Detect which cell encompasses the target text, then output its [x, y] center coordinate. 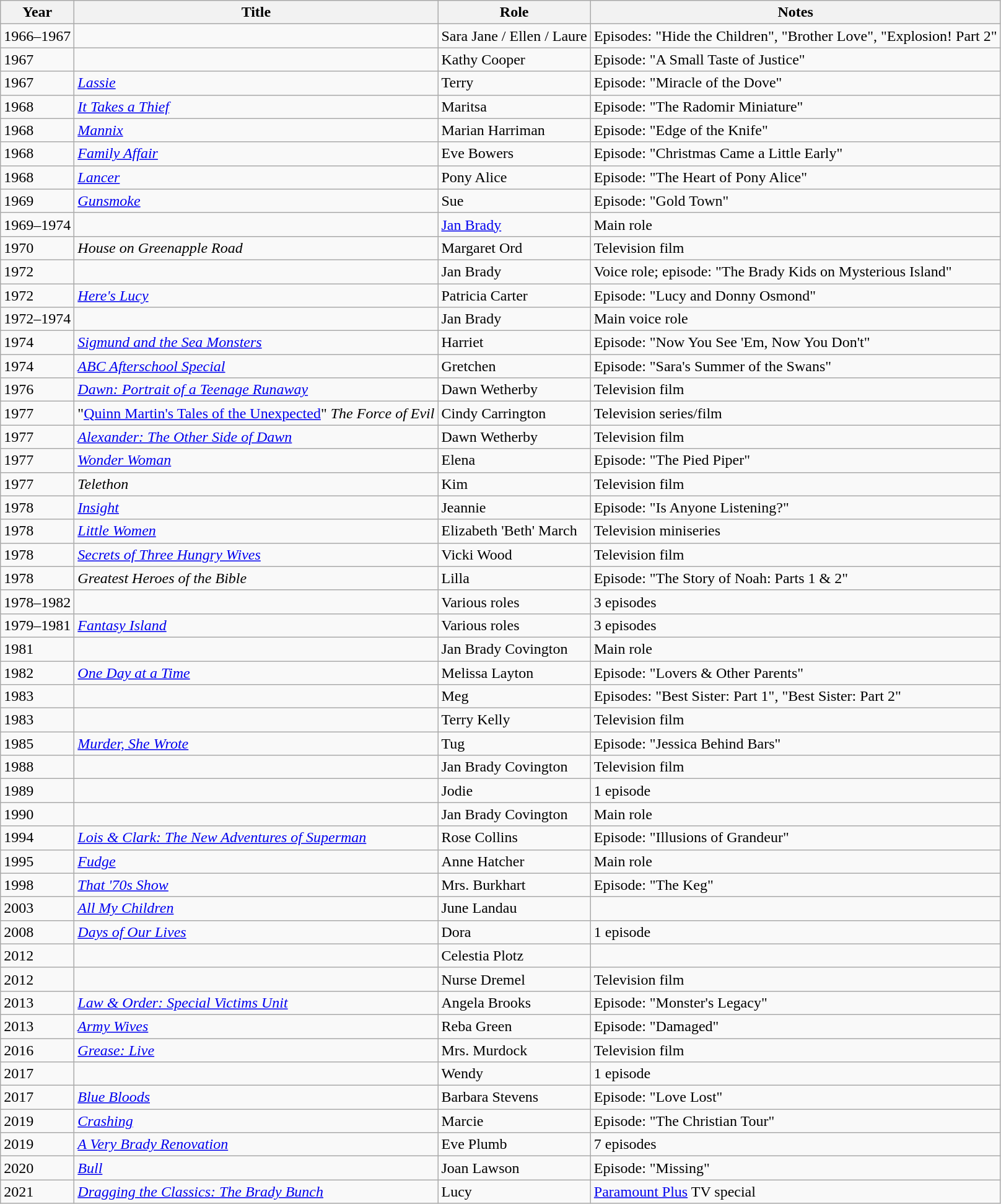
1994 [37, 838]
Eve Plumb [514, 1145]
June Landau [514, 908]
Television miniseries [795, 531]
Lancer [256, 177]
Episode: "Monster's Legacy" [795, 1003]
Mrs. Murdock [514, 1050]
Episodes: "Hide the Children", "Brother Love", "Explosion! Part 2" [795, 36]
Tug [514, 744]
1978–1982 [37, 602]
Days of Our Lives [256, 932]
Terry Kelly [514, 720]
Alexander: The Other Side of Dawn [256, 437]
1966–1967 [37, 36]
Episode: "The Christian Tour" [795, 1121]
Patricia Carter [514, 296]
Episode: "The Pied Piper" [795, 460]
Wonder Woman [256, 460]
7 episodes [795, 1145]
Terry [514, 83]
Angela Brooks [514, 1003]
1969–1974 [37, 224]
1976 [37, 390]
1995 [37, 861]
1990 [37, 814]
Army Wives [256, 1026]
Gretchen [514, 366]
Melissa Layton [514, 672]
Barbara Stevens [514, 1097]
Harriet [514, 343]
Notes [795, 12]
Fudge [256, 861]
A Very Brady Renovation [256, 1145]
House on Greenapple Road [256, 248]
Episode: "Is Anyone Listening?" [795, 508]
1988 [37, 767]
Episodes: "Best Sister: Part 1", "Best Sister: Part 2" [795, 696]
Anne Hatcher [514, 861]
One Day at a Time [256, 672]
Kathy Cooper [514, 59]
1982 [37, 672]
Lilla [514, 578]
1969 [37, 201]
Year [37, 12]
Sue [514, 201]
Sara Jane / Ellen / Laure [514, 36]
Lois & Clark: The New Adventures of Superman [256, 838]
Secrets of Three Hungry Wives [256, 555]
Episode: "Damaged" [795, 1026]
ABC Afterschool Special [256, 366]
Family Affair [256, 154]
Maritsa [514, 107]
Marian Harriman [514, 130]
Episode: "Jessica Behind Bars" [795, 744]
Elizabeth 'Beth' March [514, 531]
Episode: "Edge of the Knife" [795, 130]
Lucy [514, 1192]
Episode: "The Keg" [795, 885]
Mannix [256, 130]
Gunsmoke [256, 201]
All My Children [256, 908]
2008 [37, 932]
Episode: "Sara's Summer of the Swans" [795, 366]
Title [256, 12]
Elena [514, 460]
Marcie [514, 1121]
Episode: "The Story of Noah: Parts 1 & 2" [795, 578]
Here's Lucy [256, 296]
Dragging the Classics: The Brady Bunch [256, 1192]
Episode: "Love Lost" [795, 1097]
Kim [514, 484]
Lassie [256, 83]
Bull [256, 1168]
Episode: "Missing" [795, 1168]
1979–1981 [37, 625]
Television series/film [795, 413]
Main voice role [795, 319]
It Takes a Thief [256, 107]
Cindy Carrington [514, 413]
Episode: "Illusions of Grandeur" [795, 838]
Greatest Heroes of the Bible [256, 578]
Dora [514, 932]
Pony Alice [514, 177]
Episode: "The Radomir Miniature" [795, 107]
Vicki Wood [514, 555]
1989 [37, 791]
2020 [37, 1168]
Episode: "Miracle of the Dove" [795, 83]
Margaret Ord [514, 248]
Little Women [256, 531]
Meg [514, 696]
Insight [256, 508]
Episode: "A Small Taste of Justice" [795, 59]
That '70s Show [256, 885]
Blue Bloods [256, 1097]
Joan Lawson [514, 1168]
1972–1974 [37, 319]
Fantasy Island [256, 625]
Dawn: Portrait of a Teenage Runaway [256, 390]
2003 [37, 908]
1981 [37, 649]
1998 [37, 885]
Episode: "Christmas Came a Little Early" [795, 154]
Voice role; episode: "The Brady Kids on Mysterious Island" [795, 271]
Rose Collins [514, 838]
Wendy [514, 1074]
Role [514, 12]
"Quinn Martin's Tales of the Unexpected" The Force of Evil [256, 413]
Episode: "Lovers & Other Parents" [795, 672]
Jodie [514, 791]
Eve Bowers [514, 154]
Murder, She Wrote [256, 744]
1970 [37, 248]
Sigmund and the Sea Monsters [256, 343]
Reba Green [514, 1026]
Episode: "Now You See 'Em, Now You Don't" [795, 343]
Grease: Live [256, 1050]
Episode: "The Heart of Pony Alice" [795, 177]
Episode: "Gold Town" [795, 201]
Crashing [256, 1121]
Episode: "Lucy and Donny Osmond" [795, 296]
1985 [37, 744]
Law & Order: Special Victims Unit [256, 1003]
Telethon [256, 484]
Nurse Dremel [514, 979]
Celestia Plotz [514, 956]
Jeannie [514, 508]
Mrs. Burkhart [514, 885]
2016 [37, 1050]
Paramount Plus TV special [795, 1192]
2021 [37, 1192]
